From the cell containing the given text, extract its center point as (X, Y) coordinate. 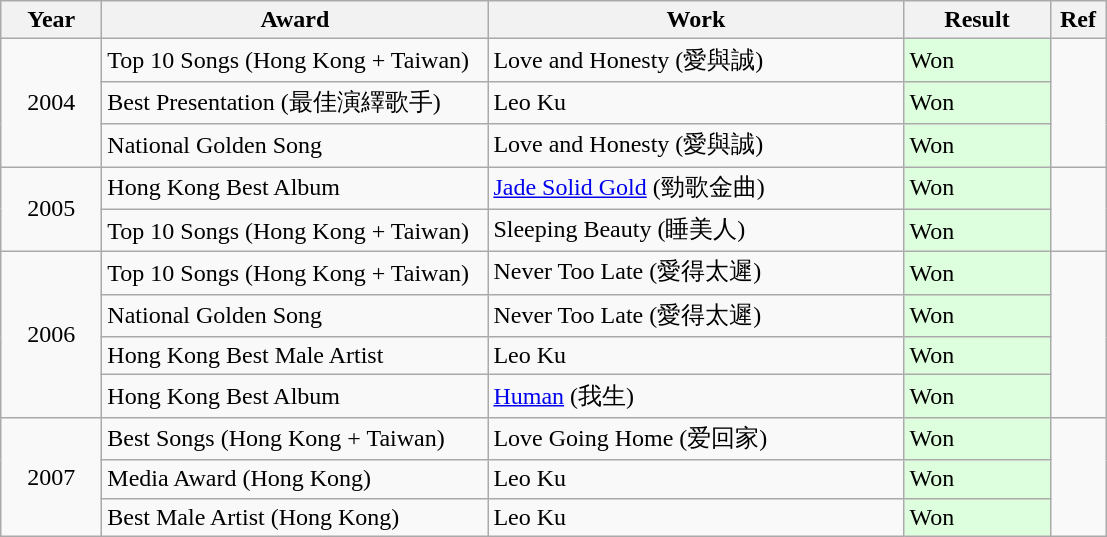
2004 (52, 103)
Result (977, 20)
Human (我生) (696, 396)
Work (696, 20)
Best Presentation (最佳演繹歌手) (295, 102)
2007 (52, 476)
2006 (52, 335)
Year (52, 20)
Media Award (Hong Kong) (295, 479)
Love Going Home (爱回家) (696, 438)
Jade Solid Gold (勁歌金曲) (696, 188)
2005 (52, 208)
Award (295, 20)
Ref (1078, 20)
Best Songs (Hong Kong + Taiwan) (295, 438)
Best Male Artist (Hong Kong) (295, 517)
Hong Kong Best Male Artist (295, 356)
Sleeping Beauty (睡美人) (696, 230)
